Search for the cell housing the specified text and yield its [X, Y] center coordinate. 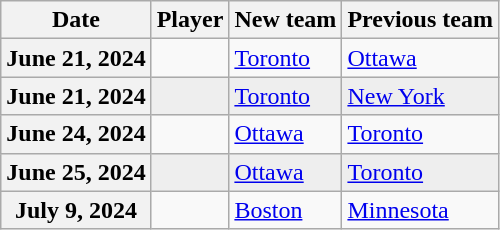
New team [286, 20]
June 25, 2024 [76, 172]
Player [190, 20]
Boston [286, 210]
July 9, 2024 [76, 210]
New York [420, 96]
Previous team [420, 20]
Date [76, 20]
June 24, 2024 [76, 134]
Minnesota [420, 210]
